Return the [x, y] coordinate for the center point of the cell that contains the specified text.  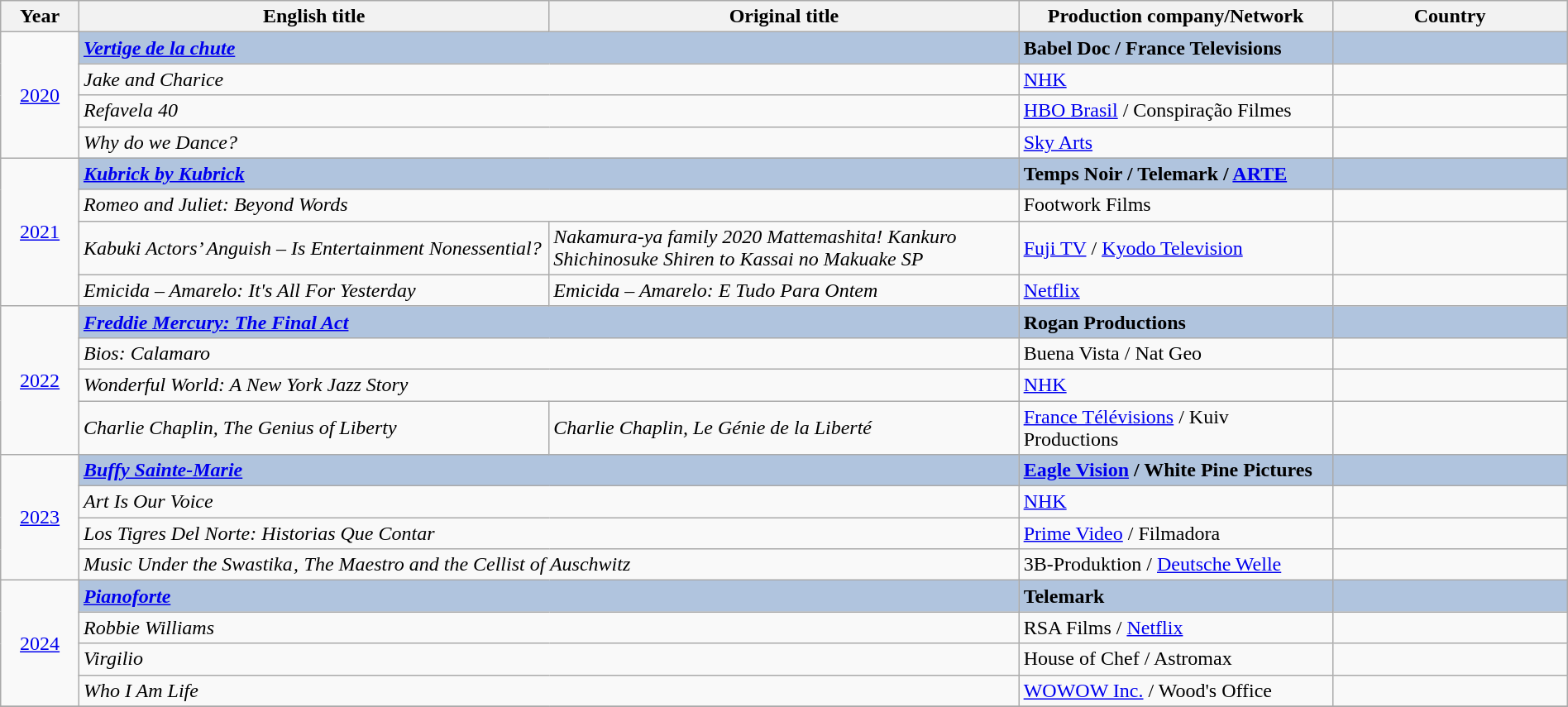
Kubrick by Kubrick [549, 174]
France Télévisions / Kuiv Productions [1176, 427]
Prime Video / Filmadora [1176, 533]
Buffy Sainte-Marie [549, 471]
House of Chef / Astromax [1176, 659]
Nakamura-ya family 2020 Mattemashita! Kankuro Shichinosuke Shiren to Kassai no Makuake SP [784, 248]
Who I Am Life [549, 690]
Wonderful World: A New York Jazz Story [549, 385]
2020 [40, 95]
Kabuki Actors’ Anguish – Is Entertainment Nonessential? [313, 248]
WOWOW Inc. / Wood's Office [1176, 690]
HBO Brasil / Conspiração Filmes [1176, 111]
RSA Films / Netflix [1176, 628]
2021 [40, 232]
Production company/Network [1176, 17]
Temps Noir / Telemark / ARTE [1176, 174]
Buena Vista / Nat Geo [1176, 353]
Bios: Calamaro [549, 353]
Music Under the Swastika‚ The Maestro and the Cellist of Auschwitz [549, 565]
Babel Doc / France Televisions [1176, 48]
2024 [40, 643]
3B-Produktion / Deutsche Welle [1176, 565]
Los Tigres Del Norte: Historias Que Contar [549, 533]
Art Is Our Voice [549, 502]
Charlie Chaplin, Le Génie de la Liberté [784, 427]
Refavela 40 [549, 111]
Country [1450, 17]
Charlie Chaplin, The Genius of Liberty [313, 427]
2023 [40, 518]
Footwork Films [1176, 205]
2022 [40, 380]
Jake and Charice [549, 79]
Year [40, 17]
English title [313, 17]
Pianoforte [549, 596]
Romeo and Juliet: Beyond Words [549, 205]
Original title [784, 17]
Robbie Williams [549, 628]
Freddie Mercury: The Final Act [549, 322]
Virgilio [549, 659]
Rogan Productions [1176, 322]
Fuji TV / Kyodo Television [1176, 248]
Netflix [1176, 290]
Sky Arts [1176, 142]
Emicida – Amarelo: E Tudo Para Ontem [784, 290]
Telemark [1176, 596]
Emicida – Amarelo: It's All For Yesterday [313, 290]
Why do we Dance? [549, 142]
Eagle Vision / White Pine Pictures [1176, 471]
Vertige de la chute [549, 48]
